Search for the cell housing the specified text and yield its (X, Y) center coordinate. 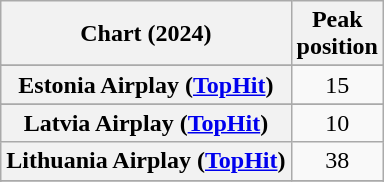
10 (337, 123)
Peakposition (337, 34)
Lithuania Airplay (TopHit) (146, 161)
Chart (2024) (146, 34)
38 (337, 161)
15 (337, 85)
Latvia Airplay (TopHit) (146, 123)
Estonia Airplay (TopHit) (146, 85)
